Detect which cell encompasses the target text, then output its [X, Y] center coordinate. 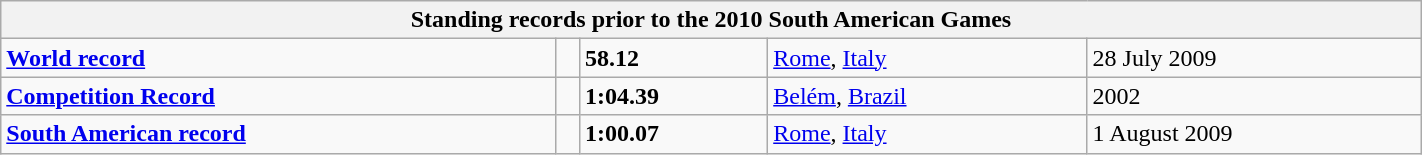
58.12 [674, 58]
Belém, Brazil [928, 96]
1:00.07 [674, 134]
2002 [1254, 96]
1:04.39 [674, 96]
Standing records prior to the 2010 South American Games [711, 20]
28 July 2009 [1254, 58]
1 August 2009 [1254, 134]
World record [278, 58]
South American record [278, 134]
Competition Record [278, 96]
